Determine the [X, Y] coordinate at the center of the cell enclosing the given text.  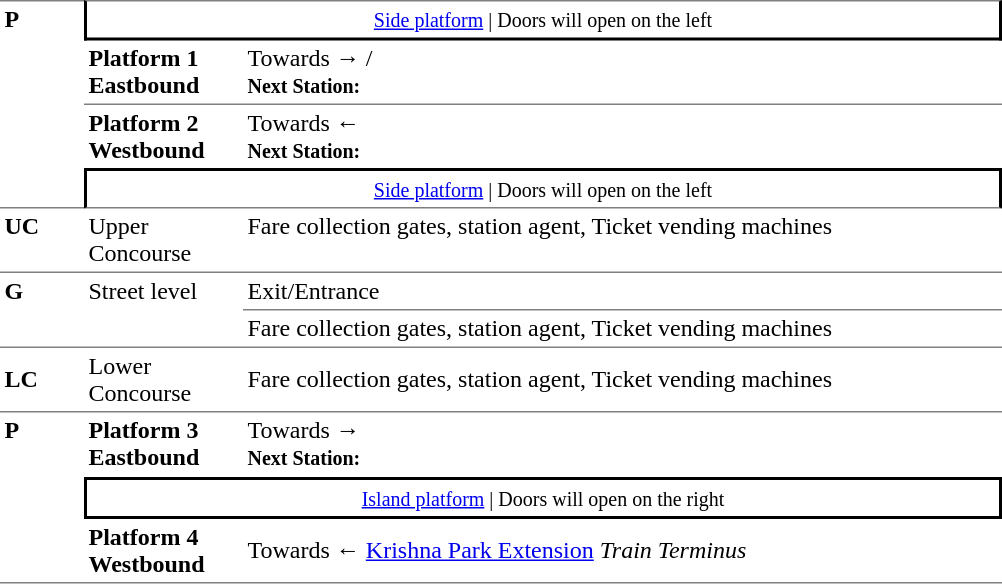
Upper Concourse [164, 240]
Towards ← Next Station: [622, 136]
G [42, 310]
Towards → / Next Station: [622, 72]
Platform 1Eastbound [164, 72]
LC [42, 380]
UC [42, 240]
Platform 4Westbound [164, 551]
Island platform | Doors will open on the right [543, 498]
Street level [164, 292]
Exit/Entrance [622, 292]
Platform 3Eastbound [164, 444]
Towards ← Krishna Park Extension Train Terminus [622, 551]
Towards → Next Station: [622, 444]
Lower Concourse [164, 380]
Platform 2Westbound [164, 136]
